Return [X, Y] of the center of cell containing provided text 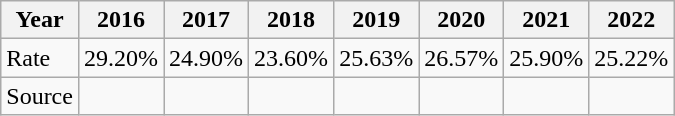
2017 [206, 20]
23.60% [292, 58]
29.20% [120, 58]
2019 [376, 20]
Source [40, 96]
Rate [40, 58]
2018 [292, 20]
25.22% [632, 58]
2021 [546, 20]
2020 [462, 20]
2022 [632, 20]
25.90% [546, 58]
24.90% [206, 58]
25.63% [376, 58]
26.57% [462, 58]
Year [40, 20]
2016 [120, 20]
